Pinpoint the cell where the given text exists, returning its [x, y] midpoint coordinate. 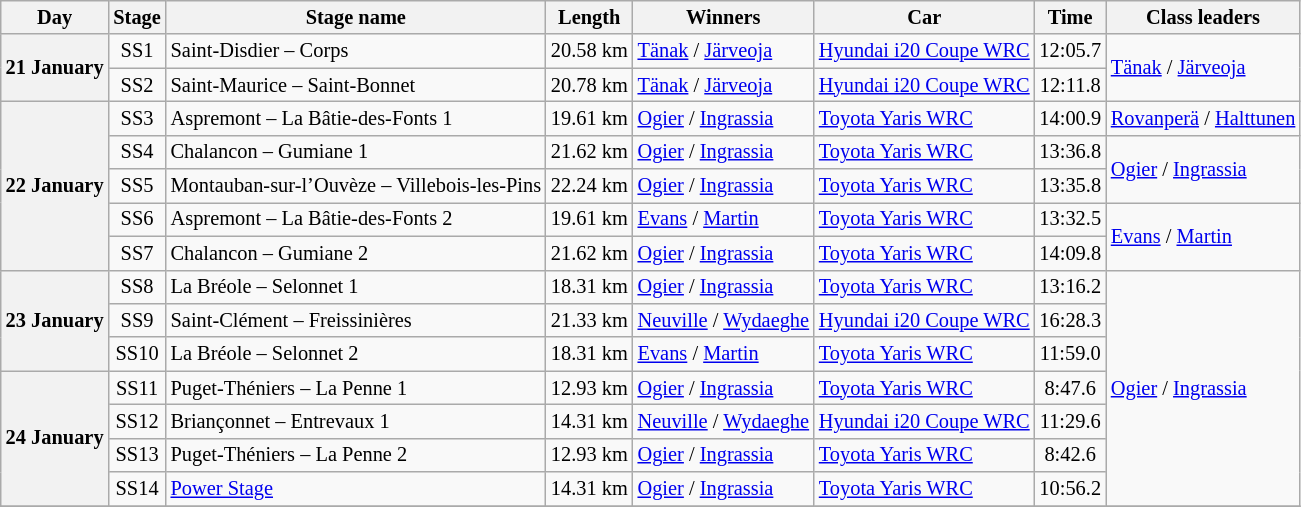
Rovanperä / Halttunen [1203, 118]
SS3 [136, 118]
SS7 [136, 253]
Briançonnet – Entrevaux 1 [356, 421]
8:47.6 [1070, 388]
SS12 [136, 421]
Winners [724, 17]
Time [1070, 17]
Chalancon – Gumiane 1 [356, 152]
22 January [55, 185]
13:36.8 [1070, 152]
24 January [55, 438]
SS8 [136, 287]
Stage name [356, 17]
8:42.6 [1070, 455]
12:11.8 [1070, 85]
Stage [136, 17]
Length [590, 17]
SS5 [136, 186]
16:28.3 [1070, 320]
Puget-Théniers – La Penne 2 [356, 455]
22.24 km [590, 186]
SS13 [136, 455]
Saint-Clément – Freissinières [356, 320]
Power Stage [356, 489]
Class leaders [1203, 17]
13:35.8 [1070, 186]
Car [924, 17]
13:16.2 [1070, 287]
14:09.8 [1070, 253]
Puget-Théniers – La Penne 1 [356, 388]
23 January [55, 320]
11:29.6 [1070, 421]
SS6 [136, 219]
12:05.7 [1070, 51]
10:56.2 [1070, 489]
La Bréole – Selonnet 2 [356, 354]
13:32.5 [1070, 219]
21 January [55, 68]
20.78 km [590, 85]
Saint-Maurice – Saint-Bonnet [356, 85]
SS2 [136, 85]
SS4 [136, 152]
21.33 km [590, 320]
Saint-Disdier – Corps [356, 51]
Chalancon – Gumiane 2 [356, 253]
SS14 [136, 489]
SS9 [136, 320]
Aspremont – La Bâtie-des-Fonts 2 [356, 219]
20.58 km [590, 51]
Aspremont – La Bâtie-des-Fonts 1 [356, 118]
SS1 [136, 51]
11:59.0 [1070, 354]
Montauban-sur-l’Ouvèze – Villebois-les-Pins [356, 186]
SS10 [136, 354]
Day [55, 17]
14:00.9 [1070, 118]
La Bréole – Selonnet 1 [356, 287]
SS11 [136, 388]
